Provide the (x, y) coordinate of the cell's center where the given text is located.  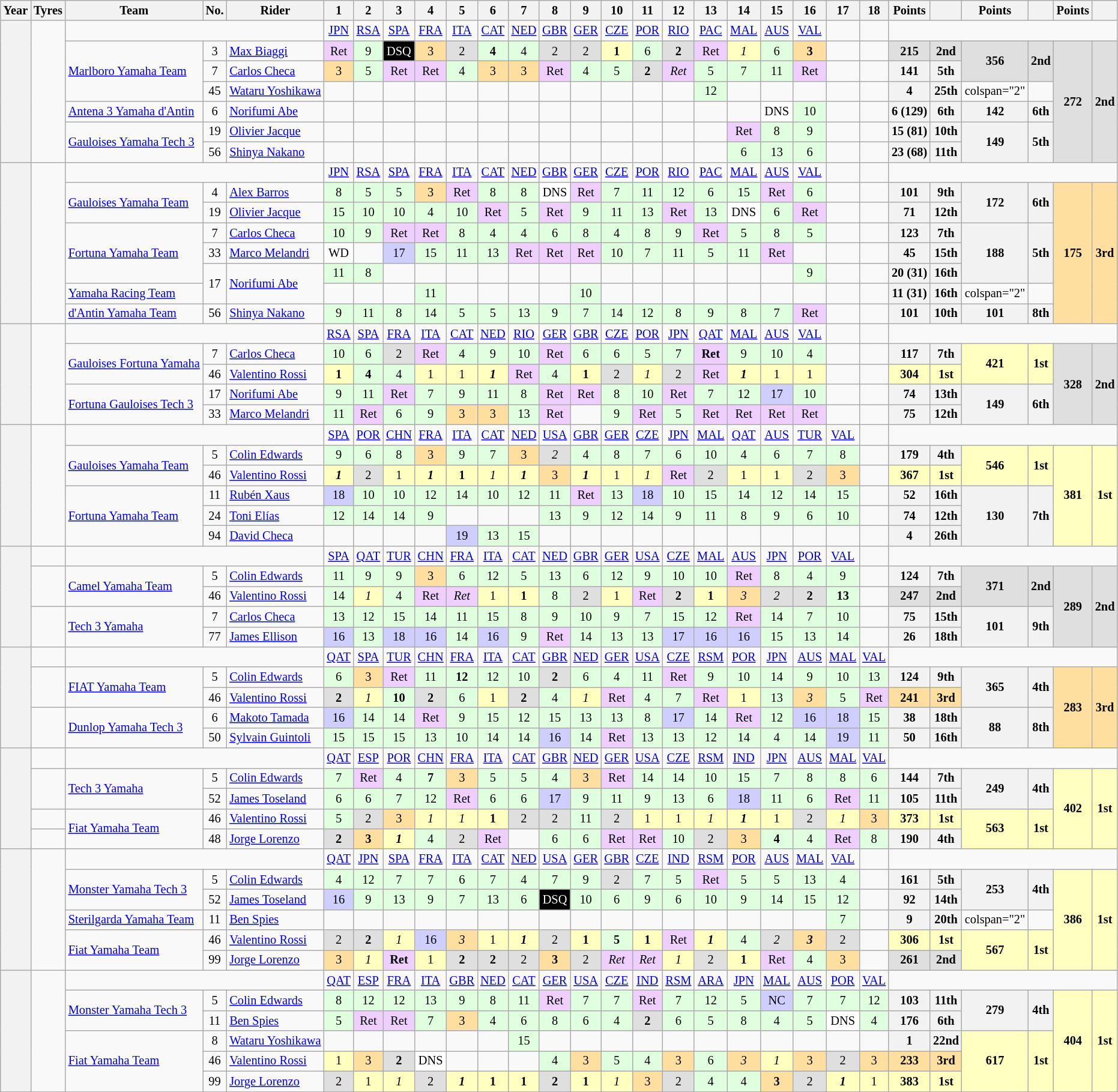
283 (1073, 707)
Rubén Xaus (275, 495)
175 (1073, 253)
141 (909, 71)
Toni Elías (275, 516)
NC (777, 1001)
261 (909, 960)
ARA (711, 980)
176 (909, 1021)
103 (909, 1001)
Sylvain Guintoli (275, 738)
Gauloises Fortuna Yamaha (134, 364)
249 (995, 788)
130 (995, 515)
14th (946, 899)
279 (995, 1011)
23 (68) (909, 152)
402 (1073, 808)
Gauloises Yamaha Tech 3 (134, 142)
38 (909, 717)
22nd (946, 1041)
Marlboro Yamaha Team (134, 71)
546 (995, 465)
77 (215, 637)
356 (995, 61)
386 (1073, 920)
Alex Barros (275, 192)
304 (909, 374)
123 (909, 233)
26th (946, 535)
20th (946, 920)
247 (909, 596)
13th (946, 394)
WD (339, 253)
Rider (275, 10)
No. (215, 10)
617 (995, 1061)
24 (215, 516)
144 (909, 778)
Makoto Tamada (275, 717)
92 (909, 899)
328 (1073, 384)
371 (995, 586)
Dunlop Yamaha Tech 3 (134, 728)
421 (995, 364)
289 (1073, 606)
105 (909, 798)
d'Antin Yamaha Team (134, 313)
20 (31) (909, 273)
365 (995, 687)
Max Biaggi (275, 51)
Tyres (48, 10)
373 (909, 819)
Sterilgarda Yamaha Team (134, 920)
11 (31) (909, 294)
James Ellison (275, 637)
404 (1073, 1041)
25th (946, 91)
6 (129) (909, 112)
Camel Yamaha Team (134, 586)
233 (909, 1061)
253 (995, 890)
567 (995, 950)
48 (215, 839)
David Checa (275, 535)
161 (909, 879)
190 (909, 839)
172 (995, 202)
306 (909, 940)
381 (1073, 495)
117 (909, 354)
Team (134, 10)
FIAT Yamaha Team (134, 687)
179 (909, 455)
272 (1073, 101)
241 (909, 698)
563 (995, 828)
94 (215, 535)
26 (909, 637)
142 (995, 112)
383 (909, 1081)
188 (995, 253)
Antena 3 Yamaha d'Antin (134, 112)
71 (909, 213)
Fortuna Gauloises Tech 3 (134, 405)
88 (995, 728)
215 (909, 51)
Yamaha Racing Team (134, 294)
367 (909, 475)
15 (81) (909, 131)
Year (16, 10)
